Output the (x, y) coordinate of the center of the cell containing the given text.  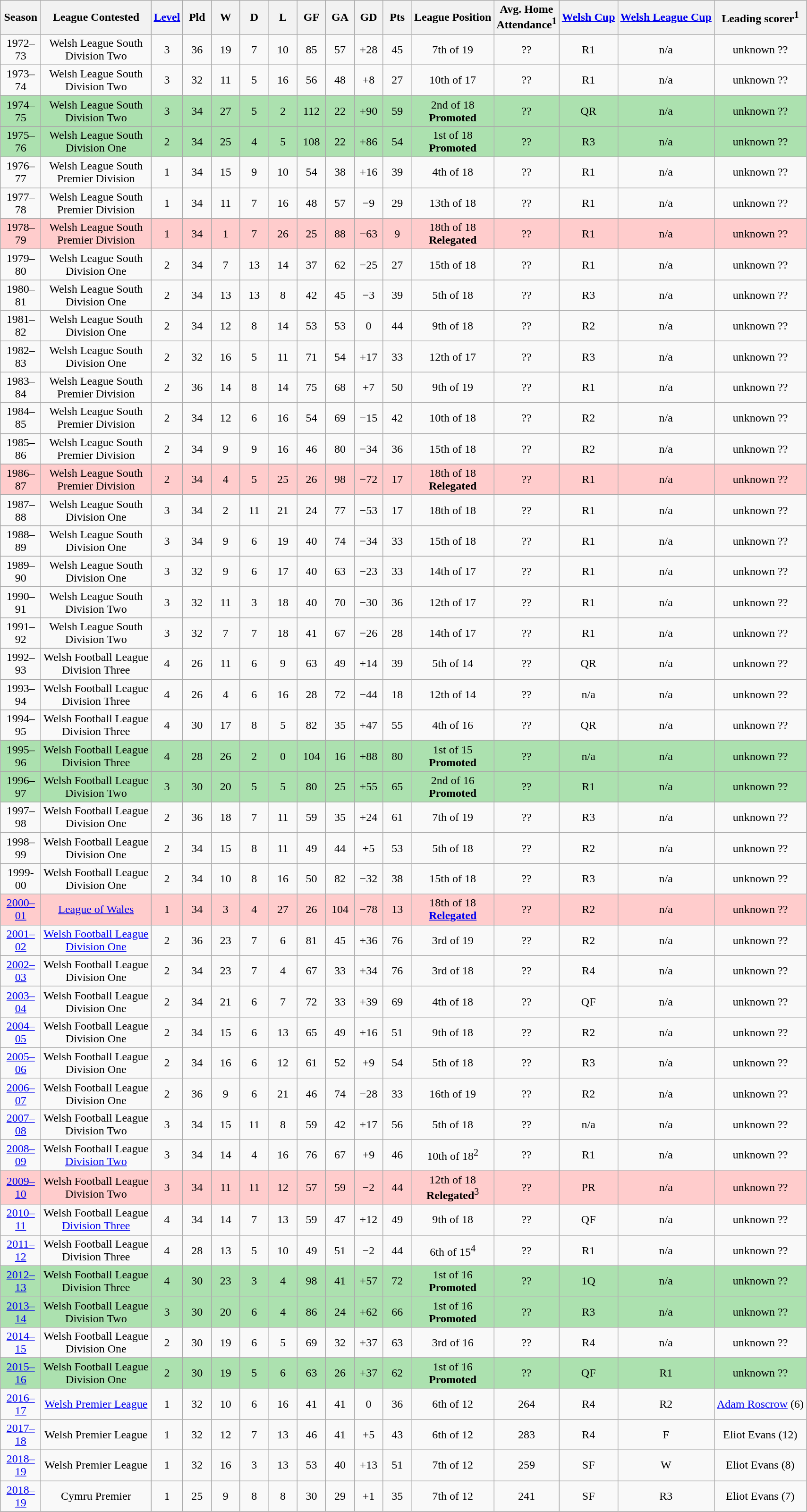
+12 (368, 1220)
−44 (368, 695)
+55 (368, 786)
+36 (368, 940)
1998–99 (21, 848)
1972–73 (21, 49)
1st of 18Promoted (452, 142)
55 (398, 725)
2003–04 (21, 1002)
+13 (368, 1465)
1986–87 (21, 480)
League Contested (96, 17)
1991–92 (21, 633)
2007–08 (21, 1124)
−25 (368, 264)
2005–06 (21, 1063)
43 (398, 1435)
2006–07 (21, 1093)
88 (340, 234)
Pts (398, 17)
264 (527, 1404)
−78 (368, 909)
112 (312, 110)
52 (340, 1063)
+57 (368, 1281)
−23 (368, 571)
2008–09 (21, 1156)
1995–96 (21, 756)
1983–84 (21, 387)
37 (312, 264)
1987–88 (21, 510)
70 (340, 602)
81 (312, 940)
259 (527, 1465)
Eliot Evans (8) (760, 1465)
Cymru Premier (96, 1496)
2000–01 (21, 909)
Pld (197, 17)
1973–74 (21, 80)
2001–02 (21, 940)
2nd of 16Promoted (452, 786)
1993–94 (21, 695)
+8 (368, 80)
3rd of 19 (452, 940)
D (254, 17)
1980–81 (21, 296)
F (666, 1435)
1st of 15Promoted (452, 756)
10th of 17 (452, 80)
Season (21, 17)
1990–91 (21, 602)
Eliot Evans (7) (760, 1496)
1999-00 (21, 879)
+1 (368, 1496)
10th of 18 (452, 418)
1975–76 (21, 142)
1996–97 (21, 786)
+47 (368, 725)
Eliot Evans (12) (760, 1435)
12th of 18Relegated3 (452, 1188)
L (283, 17)
+88 (368, 756)
GA (340, 17)
+39 (368, 1002)
2016–17 (21, 1404)
2013–14 (21, 1311)
9th of 19 (452, 387)
75 (312, 387)
1985–86 (21, 448)
−53 (368, 510)
4th of 16 (452, 725)
+14 (368, 664)
+24 (368, 818)
−32 (368, 879)
2015–16 (21, 1373)
1981–82 (21, 326)
241 (527, 1496)
+34 (368, 971)
−26 (368, 633)
1994–95 (21, 725)
3rd of 16 (452, 1343)
1982–83 (21, 357)
−3 (368, 296)
66 (398, 1311)
16th of 19 (452, 1093)
+7 (368, 387)
86 (312, 1311)
GD (368, 17)
Avg. HomeAttendance1 (527, 17)
Adam Roscrow (6) (760, 1404)
+90 (368, 110)
Leading scorer1 (760, 17)
108 (312, 142)
85 (312, 49)
Welsh League Cup (666, 17)
5th of 14 (452, 664)
2nd of 18Promoted (452, 110)
+28 (368, 49)
−30 (368, 602)
League Position (452, 17)
1976–77 (21, 173)
−9 (368, 203)
League of Wales (96, 909)
3rd of 18 (452, 971)
1988–89 (21, 541)
68 (340, 387)
77 (340, 510)
1Q (588, 1281)
−28 (368, 1093)
2014–15 (21, 1343)
−15 (368, 418)
6th of 154 (452, 1250)
71 (312, 357)
2004–05 (21, 1032)
13th of 18 (452, 203)
1997–98 (21, 818)
Welsh Cup (588, 17)
47 (340, 1220)
2017–18 (21, 1435)
1977–78 (21, 203)
18th of 18 (452, 510)
2011–12 (21, 1250)
−72 (368, 480)
1989–90 (21, 571)
2002–03 (21, 971)
10th of 182 (452, 1156)
2009–10 (21, 1188)
GF (312, 17)
1979–80 (21, 264)
1992–93 (21, 664)
1974–75 (21, 110)
2010–11 (21, 1220)
12th of 14 (452, 695)
PR (588, 1188)
+62 (368, 1311)
Level (167, 17)
2012–13 (21, 1281)
−63 (368, 234)
1978–79 (21, 234)
283 (527, 1435)
+86 (368, 142)
1984–85 (21, 418)
